Identify which cell holds the provided text, then report its (x, y) central coordinate. 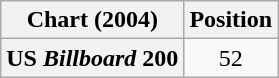
Position (231, 20)
52 (231, 58)
US Billboard 200 (92, 58)
Chart (2004) (92, 20)
